Output the [X, Y] coordinate of the center of the cell containing the given text.  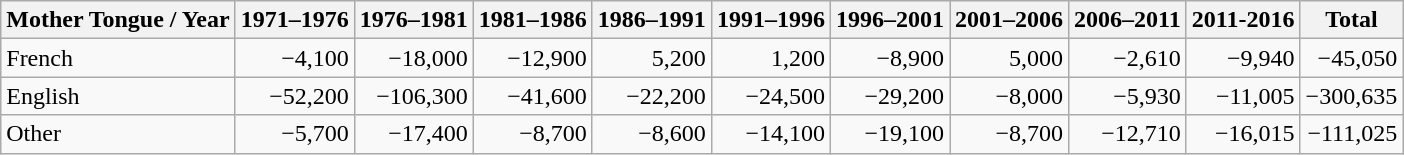
−12,900 [532, 58]
2001–2006 [1010, 20]
−52,200 [294, 96]
−5,930 [1128, 96]
−45,050 [1352, 58]
−11,005 [1243, 96]
−16,015 [1243, 134]
5,000 [1010, 58]
−8,000 [1010, 96]
−29,200 [890, 96]
−12,710 [1128, 134]
1986–1991 [652, 20]
1996–2001 [890, 20]
−22,200 [652, 96]
1,200 [770, 58]
−9,940 [1243, 58]
5,200 [652, 58]
French [118, 58]
Total [1352, 20]
−24,500 [770, 96]
−8,600 [652, 134]
−5,700 [294, 134]
2006–2011 [1128, 20]
−41,600 [532, 96]
−300,635 [1352, 96]
1981–1986 [532, 20]
Other [118, 134]
−17,400 [414, 134]
1976–1981 [414, 20]
−14,100 [770, 134]
−19,100 [890, 134]
−4,100 [294, 58]
1991–1996 [770, 20]
2011-2016 [1243, 20]
−2,610 [1128, 58]
Mother Tongue / Year [118, 20]
−18,000 [414, 58]
English [118, 96]
−8,900 [890, 58]
−111,025 [1352, 134]
−106,300 [414, 96]
1971–1976 [294, 20]
